Find where the given text appears and provide that cell's center as [X, Y] coordinate. 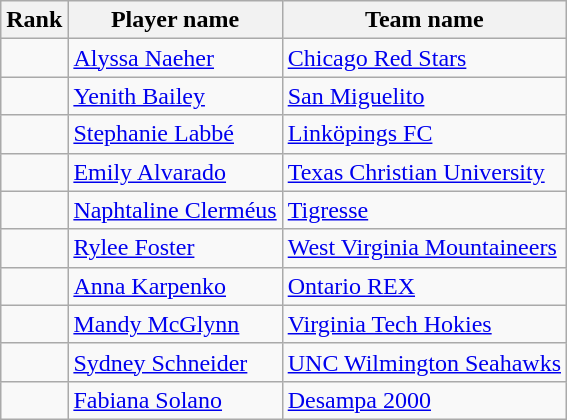
UNC Wilmington Seahawks [424, 362]
Desampa 2000 [424, 400]
Rylee Foster [175, 248]
Alyssa Naeher [175, 58]
Stephanie Labbé [175, 134]
Yenith Bailey [175, 96]
West Virginia Mountaineers [424, 248]
Linköpings FC [424, 134]
Player name [175, 20]
Rank [34, 20]
Naphtaline Clerméus [175, 210]
Mandy McGlynn [175, 324]
Emily Alvarado [175, 172]
Sydney Schneider [175, 362]
Anna Karpenko [175, 286]
Chicago Red Stars [424, 58]
Texas Christian University [424, 172]
San Miguelito [424, 96]
Fabiana Solano [175, 400]
Team name [424, 20]
Tigresse [424, 210]
Ontario REX [424, 286]
Virginia Tech Hokies [424, 324]
